Provide the (x, y) coordinate of the cell's center where the given text is located.  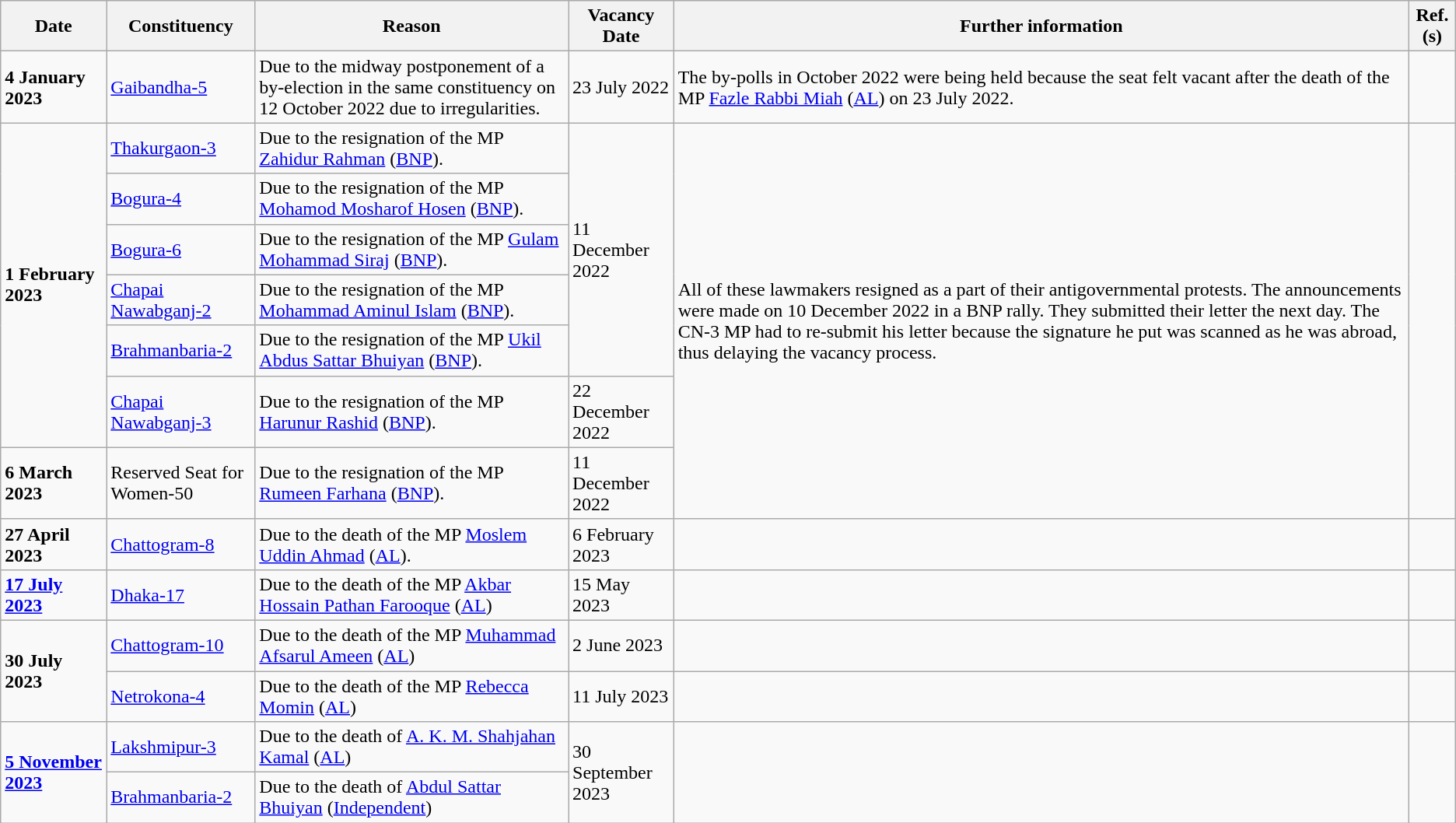
Due to the death of the MP Muhammad Afsarul Ameen (AL) (412, 646)
15 May 2023 (621, 594)
Due to the death of the MP Rebecca Momin (AL) (412, 695)
1 February 2023 (54, 285)
The by-polls in October 2022 were being held because the seat felt vacant after the death of the MP Fazle Rabbi Miah (AL) on 23 July 2022. (1041, 87)
17 July 2023 (54, 594)
Chattogram-8 (180, 545)
6 February 2023 (621, 545)
Constituency (180, 26)
Chapai Nawabganj-3 (180, 411)
Due to the resignation of the MP Zahidur Rahman (BNP). (412, 148)
Due to the resignation of the MP Ukil Abdus Sattar Bhuiyan (BNP). (412, 350)
23 July 2022 (621, 87)
Due to the death of the MP Akbar Hossain Pathan Farooque (AL) (412, 594)
Due to the resignation of the MP Rumeen Farhana (BNP). (412, 483)
Bogura-4 (180, 199)
Chattogram-10 (180, 646)
11 July 2023 (621, 695)
4 January 2023 (54, 87)
Gaibandha-5 (180, 87)
Thakurgaon-3 (180, 148)
Lakshmipur-3 (180, 747)
Reserved Seat for Women-50 (180, 483)
22 December 2022 (621, 411)
30 July 2023 (54, 671)
Due to the resignation of the MP Mohamod Mosharof Hosen (BNP). (412, 199)
Vacancy Date (621, 26)
Netrokona-4 (180, 695)
Reason (412, 26)
Ref.(s) (1433, 26)
Due to the death of A. K. M. Shahjahan Kamal (AL) (412, 747)
Further information (1041, 26)
Due to the midway postponement of a by-election in the same constituency on 12 October 2022 due to irregularities. (412, 87)
30 September 2023 (621, 772)
Due to the resignation of the MP Gulam Mohammad Siraj (BNP). (412, 249)
Bogura-6 (180, 249)
Dhaka-17 (180, 594)
Due to the resignation of the MP Harunur Rashid (BNP). (412, 411)
Due to the death of the MP Moslem Uddin Ahmad (AL). (412, 545)
6 March 2023 (54, 483)
Due to the death of Abdul Sattar Bhuiyan (Independent) (412, 798)
Due to the resignation of the MP Mohammad Aminul Islam (BNP). (412, 300)
27 April 2023 (54, 545)
Chapai Nawabganj-2 (180, 300)
2 June 2023 (621, 646)
Date (54, 26)
5 November 2023 (54, 772)
